Output the (X, Y) coordinate of the center of the cell containing the given text.  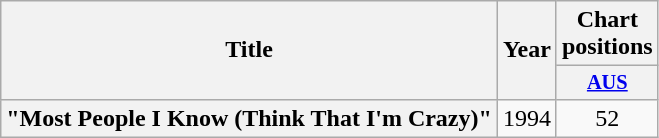
Title (250, 50)
AUS (607, 83)
52 (607, 118)
Year (526, 50)
1994 (526, 118)
Chart positions (607, 34)
"Most People I Know (Think That I'm Crazy)" (250, 118)
